Determine the (x, y) coordinate at the center of the cell enclosing the given text.  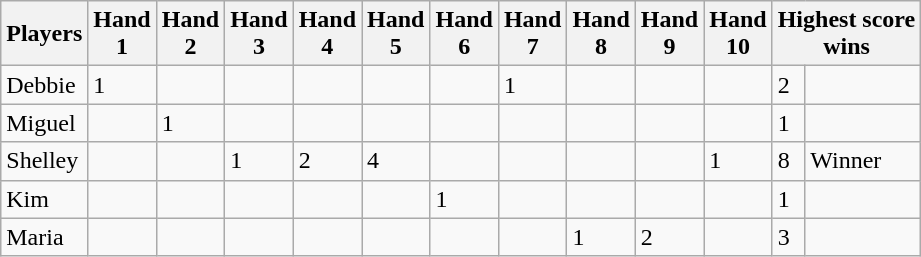
Hand8 (601, 34)
Hand5 (396, 34)
Hand10 (738, 34)
Hand6 (464, 34)
Hand2 (190, 34)
Hand4 (327, 34)
4 (396, 161)
Hand9 (669, 34)
Kim (44, 199)
Highest score wins (846, 34)
Hand1 (122, 34)
Hand7 (532, 34)
Debbie (44, 85)
3 (788, 237)
Miguel (44, 123)
8 (788, 161)
Shelley (44, 161)
Players (44, 34)
Winner (863, 161)
Maria (44, 237)
Hand3 (259, 34)
